Output the [X, Y] coordinate of the center of the cell containing the given text.  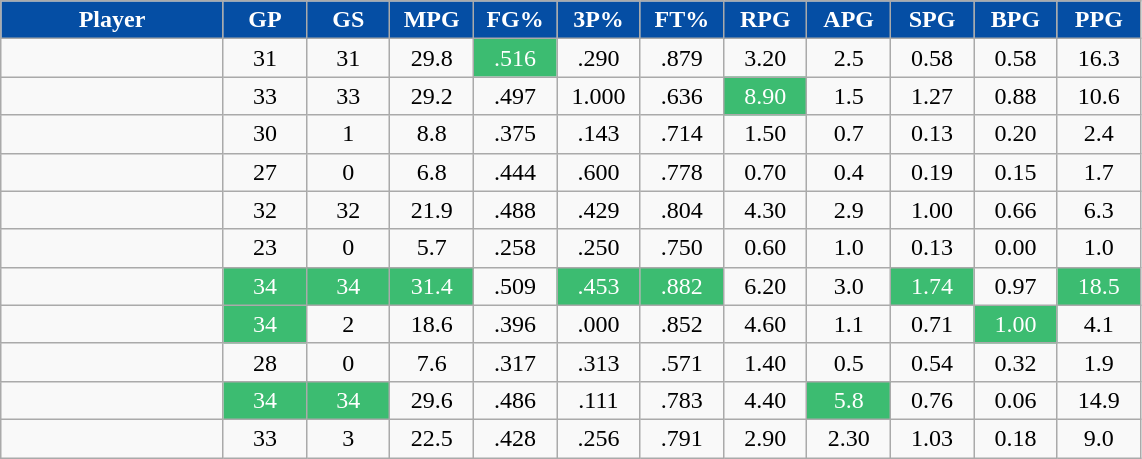
.714 [682, 134]
0.70 [766, 172]
30 [264, 134]
18.5 [1098, 286]
.258 [514, 248]
0.97 [1016, 286]
1.1 [848, 324]
29.6 [432, 400]
6.20 [766, 286]
.488 [514, 210]
18.6 [432, 324]
0.88 [1016, 96]
SPG [932, 20]
0.5 [848, 362]
0.19 [932, 172]
29.8 [432, 58]
6.3 [1098, 210]
9.0 [1098, 438]
3 [348, 438]
23 [264, 248]
BPG [1016, 20]
0.66 [1016, 210]
.497 [514, 96]
5.7 [432, 248]
.852 [682, 324]
.375 [514, 134]
22.5 [432, 438]
Player [112, 20]
RPG [766, 20]
0.18 [1016, 438]
.290 [598, 58]
4.30 [766, 210]
1 [348, 134]
.000 [598, 324]
31.4 [432, 286]
1.50 [766, 134]
GS [348, 20]
0.60 [766, 248]
MPG [432, 20]
.783 [682, 400]
28 [264, 362]
0.00 [1016, 248]
0.06 [1016, 400]
1.74 [932, 286]
.509 [514, 286]
2.90 [766, 438]
4.1 [1098, 324]
2.9 [848, 210]
1.27 [932, 96]
27 [264, 172]
16.3 [1098, 58]
4.60 [766, 324]
.317 [514, 362]
.444 [514, 172]
FT% [682, 20]
1.7 [1098, 172]
.453 [598, 286]
2.5 [848, 58]
1.5 [848, 96]
10.6 [1098, 96]
PPG [1098, 20]
0.15 [1016, 172]
.111 [598, 400]
.429 [598, 210]
.516 [514, 58]
.256 [598, 438]
0.7 [848, 134]
.313 [598, 362]
.396 [514, 324]
3P% [598, 20]
.428 [514, 438]
0.76 [932, 400]
4.40 [766, 400]
21.9 [432, 210]
.143 [598, 134]
FG% [514, 20]
1.03 [932, 438]
0.4 [848, 172]
0.71 [932, 324]
.879 [682, 58]
1.9 [1098, 362]
3.20 [766, 58]
6.8 [432, 172]
APG [848, 20]
2.30 [848, 438]
8.8 [432, 134]
.636 [682, 96]
.486 [514, 400]
0.20 [1016, 134]
7.6 [432, 362]
1.40 [766, 362]
.250 [598, 248]
.750 [682, 248]
1.000 [598, 96]
.804 [682, 210]
2 [348, 324]
8.90 [766, 96]
5.8 [848, 400]
.882 [682, 286]
0.32 [1016, 362]
GP [264, 20]
.571 [682, 362]
2.4 [1098, 134]
0.54 [932, 362]
.600 [598, 172]
29.2 [432, 96]
.791 [682, 438]
14.9 [1098, 400]
3.0 [848, 286]
.778 [682, 172]
